Identify which cell holds the provided text, then report its (x, y) central coordinate. 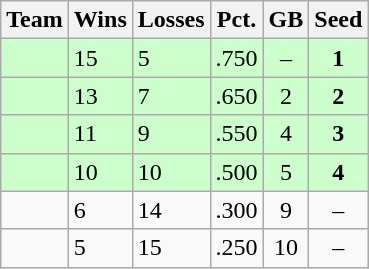
13 (100, 96)
1 (338, 58)
11 (100, 134)
Pct. (236, 20)
Team (35, 20)
.300 (236, 210)
GB (286, 20)
.650 (236, 96)
14 (171, 210)
.500 (236, 172)
3 (338, 134)
.250 (236, 248)
7 (171, 96)
.750 (236, 58)
.550 (236, 134)
Losses (171, 20)
Wins (100, 20)
6 (100, 210)
Seed (338, 20)
